Detect which cell encompasses the target text, then output its [X, Y] center coordinate. 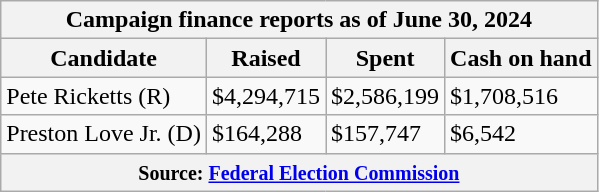
Source: Federal Election Commission [299, 172]
Cash on hand [521, 58]
$2,586,199 [386, 96]
$164,288 [266, 134]
$1,708,516 [521, 96]
$157,747 [386, 134]
Spent [386, 58]
Raised [266, 58]
Pete Ricketts (R) [104, 96]
$6,542 [521, 134]
Campaign finance reports as of June 30, 2024 [299, 20]
Preston Love Jr. (D) [104, 134]
Candidate [104, 58]
$4,294,715 [266, 96]
